Find where the given text appears and provide that cell's center as [X, Y] coordinate. 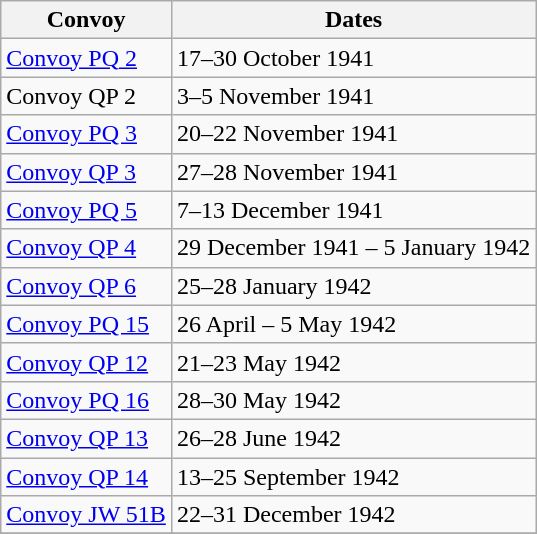
21–23 May 1942 [353, 362]
Convoy QP 6 [86, 286]
Convoy QP 4 [86, 248]
25–28 January 1942 [353, 286]
Convoy QP 14 [86, 477]
28–30 May 1942 [353, 400]
26 April – 5 May 1942 [353, 324]
Convoy [86, 20]
Convoy QP 3 [86, 172]
Convoy PQ 5 [86, 210]
Convoy PQ 15 [86, 324]
17–30 October 1941 [353, 58]
13–25 September 1942 [353, 477]
27–28 November 1941 [353, 172]
7–13 December 1941 [353, 210]
22–31 December 1942 [353, 515]
Convoy PQ 2 [86, 58]
Convoy PQ 16 [86, 400]
20–22 November 1941 [353, 134]
29 December 1941 – 5 January 1942 [353, 248]
Convoy QP 13 [86, 438]
Convoy PQ 3 [86, 134]
Convoy QP 12 [86, 362]
3–5 November 1941 [353, 96]
Dates [353, 20]
Convoy QP 2 [86, 96]
26–28 June 1942 [353, 438]
Convoy JW 51B [86, 515]
